Determine the [x, y] coordinate at the center of the cell enclosing the given text.  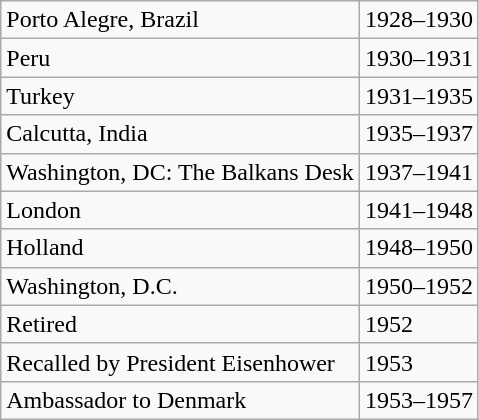
1953–1957 [418, 400]
Retired [180, 324]
London [180, 210]
Recalled by President Eisenhower [180, 362]
1948–1950 [418, 248]
Calcutta, India [180, 134]
Washington, D.C. [180, 286]
Peru [180, 58]
1950–1952 [418, 286]
1935–1937 [418, 134]
1953 [418, 362]
Turkey [180, 96]
1930–1931 [418, 58]
Ambassador to Denmark [180, 400]
1941–1948 [418, 210]
1931–1935 [418, 96]
Holland [180, 248]
Porto Alegre, Brazil [180, 20]
1937–1941 [418, 172]
Washington, DC: The Balkans Desk [180, 172]
1952 [418, 324]
1928–1930 [418, 20]
